Return the (X, Y) coordinate for the center point of the cell that contains the specified text.  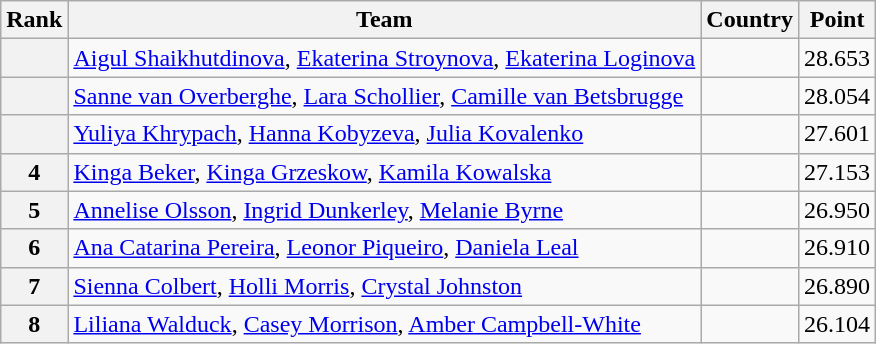
Annelise Olsson, Ingrid Dunkerley, Melanie Byrne (384, 210)
4 (34, 172)
Sienna Colbert, Holli Morris, Crystal Johnston (384, 286)
5 (34, 210)
Point (838, 20)
26.950 (838, 210)
Kinga Beker, Kinga Grzeskow, Kamila Kowalska (384, 172)
Yuliya Khrypach, Hanna Kobyzeva, Julia Kovalenko (384, 134)
28.653 (838, 58)
7 (34, 286)
6 (34, 248)
Liliana Walduck, Casey Morrison, Amber Campbell-White (384, 324)
26.890 (838, 286)
Aigul Shaikhutdinova, Ekaterina Stroynova, Ekaterina Loginova (384, 58)
Sanne van Overberghe, Lara Schollier, Camille van Betsbrugge (384, 96)
8 (34, 324)
Country (750, 20)
26.104 (838, 324)
28.054 (838, 96)
26.910 (838, 248)
Ana Catarina Pereira, Leonor Piqueiro, Daniela Leal (384, 248)
Team (384, 20)
Rank (34, 20)
27.601 (838, 134)
27.153 (838, 172)
